Detect which cell encompasses the target text, then output its (X, Y) center coordinate. 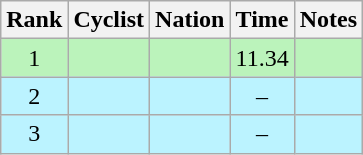
Nation (190, 20)
Rank (34, 20)
3 (34, 134)
2 (34, 96)
Notes (328, 20)
Cyclist (109, 20)
Time (262, 20)
1 (34, 58)
11.34 (262, 58)
